Return (x, y) of the center of cell containing provided text 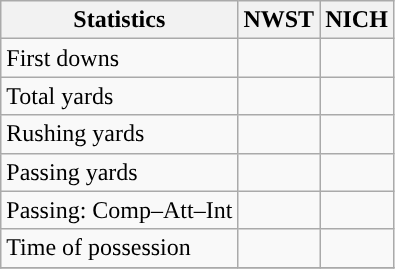
First downs (120, 58)
Time of possession (120, 248)
Rushing yards (120, 134)
NWST (279, 20)
Passing yards (120, 172)
NICH (357, 20)
Total yards (120, 96)
Passing: Comp–Att–Int (120, 210)
Statistics (120, 20)
